Extract the [X, Y] coordinate from the center of the cell holding the provided text.  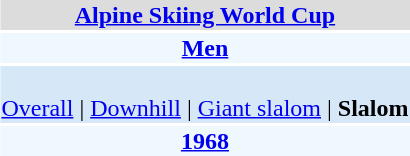
Overall | Downhill | Giant slalom | Slalom [205, 94]
Alpine Skiing World Cup [205, 15]
1968 [205, 141]
Men [205, 48]
